Provide the (x, y) coordinate of the cell's center where the given text is located.  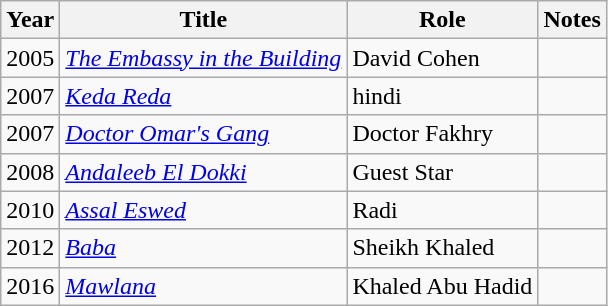
2010 (30, 210)
2012 (30, 248)
Mawlana (204, 286)
Assal Eswed (204, 210)
Doctor Omar's Gang (204, 134)
Role (442, 20)
Baba (204, 248)
Andaleeb El Dokki (204, 172)
David Cohen (442, 58)
Guest Star (442, 172)
hindi (442, 96)
Keda Reda (204, 96)
Khaled Abu Hadid (442, 286)
Radi (442, 210)
2016 (30, 286)
2005 (30, 58)
Doctor Fakhry (442, 134)
Year (30, 20)
2008 (30, 172)
Sheikh Khaled (442, 248)
Notes (572, 20)
Title (204, 20)
The Embassy in the Building (204, 58)
